From the cell containing the given text, extract its center point as [x, y] coordinate. 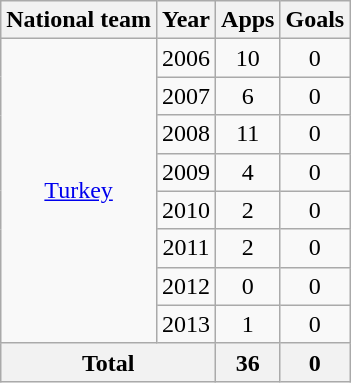
Year [186, 20]
2007 [186, 96]
10 [248, 58]
36 [248, 362]
Turkey [79, 191]
Goals [315, 20]
2011 [186, 248]
Apps [248, 20]
2006 [186, 58]
2010 [186, 210]
1 [248, 324]
4 [248, 172]
11 [248, 134]
2013 [186, 324]
6 [248, 96]
National team [79, 20]
2009 [186, 172]
Total [108, 362]
2012 [186, 286]
2008 [186, 134]
